Return [x, y] of the center of cell containing provided text 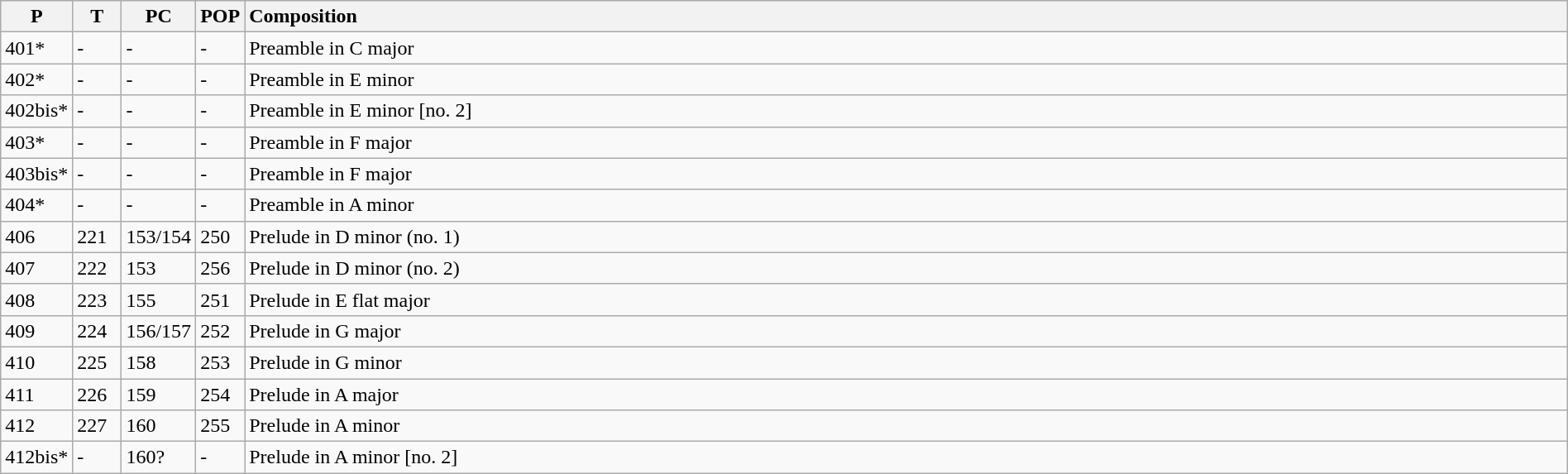
223 [98, 299]
P [36, 17]
403* [36, 142]
Prelude in D minor (no. 2) [906, 268]
253 [220, 362]
153 [159, 268]
155 [159, 299]
222 [98, 268]
153/154 [159, 237]
158 [159, 362]
252 [220, 331]
254 [220, 395]
404* [36, 205]
Preamble in E minor [no. 2] [906, 111]
226 [98, 395]
225 [98, 362]
401* [36, 48]
221 [98, 237]
250 [220, 237]
160 [159, 426]
403bis* [36, 174]
410 [36, 362]
Prelude in A minor [906, 426]
PC [159, 17]
Prelude in G major [906, 331]
411 [36, 395]
412bis* [36, 457]
159 [159, 395]
156/157 [159, 331]
Preamble in C major [906, 48]
412 [36, 426]
Prelude in A major [906, 395]
402bis* [36, 111]
Composition [906, 17]
Prelude in G minor [906, 362]
Preamble in E minor [906, 79]
227 [98, 426]
224 [98, 331]
Preamble in A minor [906, 205]
256 [220, 268]
Prelude in D minor (no. 1) [906, 237]
Prelude in A minor [no. 2] [906, 457]
406 [36, 237]
Prelude in E flat major [906, 299]
251 [220, 299]
255 [220, 426]
402* [36, 79]
408 [36, 299]
160? [159, 457]
POP [220, 17]
T [98, 17]
409 [36, 331]
407 [36, 268]
